Provide the (x, y) coordinate of the cell's center where the given text is located.  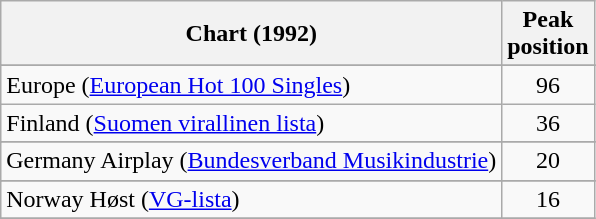
16 (548, 199)
96 (548, 85)
Norway Høst (VG-lista) (252, 199)
Finland (Suomen virallinen lista) (252, 123)
Europe (European Hot 100 Singles) (252, 85)
Chart (1992) (252, 34)
20 (548, 161)
36 (548, 123)
Germany Airplay (Bundesverband Musikindustrie) (252, 161)
Peakposition (548, 34)
